Return [x, y] of the center of cell containing provided text 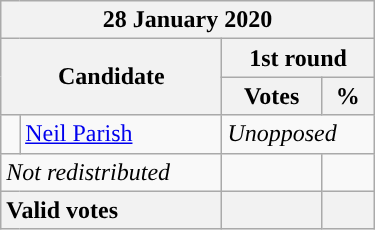
Neil Parish [121, 134]
Candidate [112, 77]
Unopposed [298, 134]
Votes [272, 96]
Not redistributed [112, 172]
% [348, 96]
Valid votes [112, 210]
28 January 2020 [188, 20]
1st round [298, 58]
